Provide the [X, Y] coordinate of the cell's center where the given text is located.  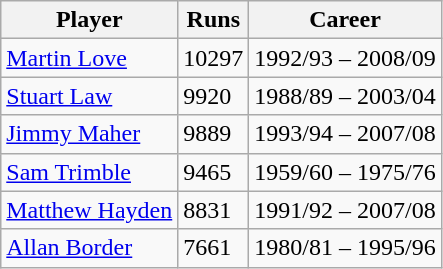
Stuart Law [90, 96]
10297 [214, 58]
9465 [214, 172]
1959/60 – 1975/76 [345, 172]
Sam Trimble [90, 172]
1993/94 – 2007/08 [345, 134]
Allan Border [90, 248]
1992/93 – 2008/09 [345, 58]
1980/81 – 1995/96 [345, 248]
Player [90, 20]
Career [345, 20]
Jimmy Maher [90, 134]
8831 [214, 210]
Runs [214, 20]
9889 [214, 134]
9920 [214, 96]
Matthew Hayden [90, 210]
Martin Love [90, 58]
1988/89 – 2003/04 [345, 96]
7661 [214, 248]
1991/92 – 2007/08 [345, 210]
